Detect which cell encompasses the target text, then output its (X, Y) center coordinate. 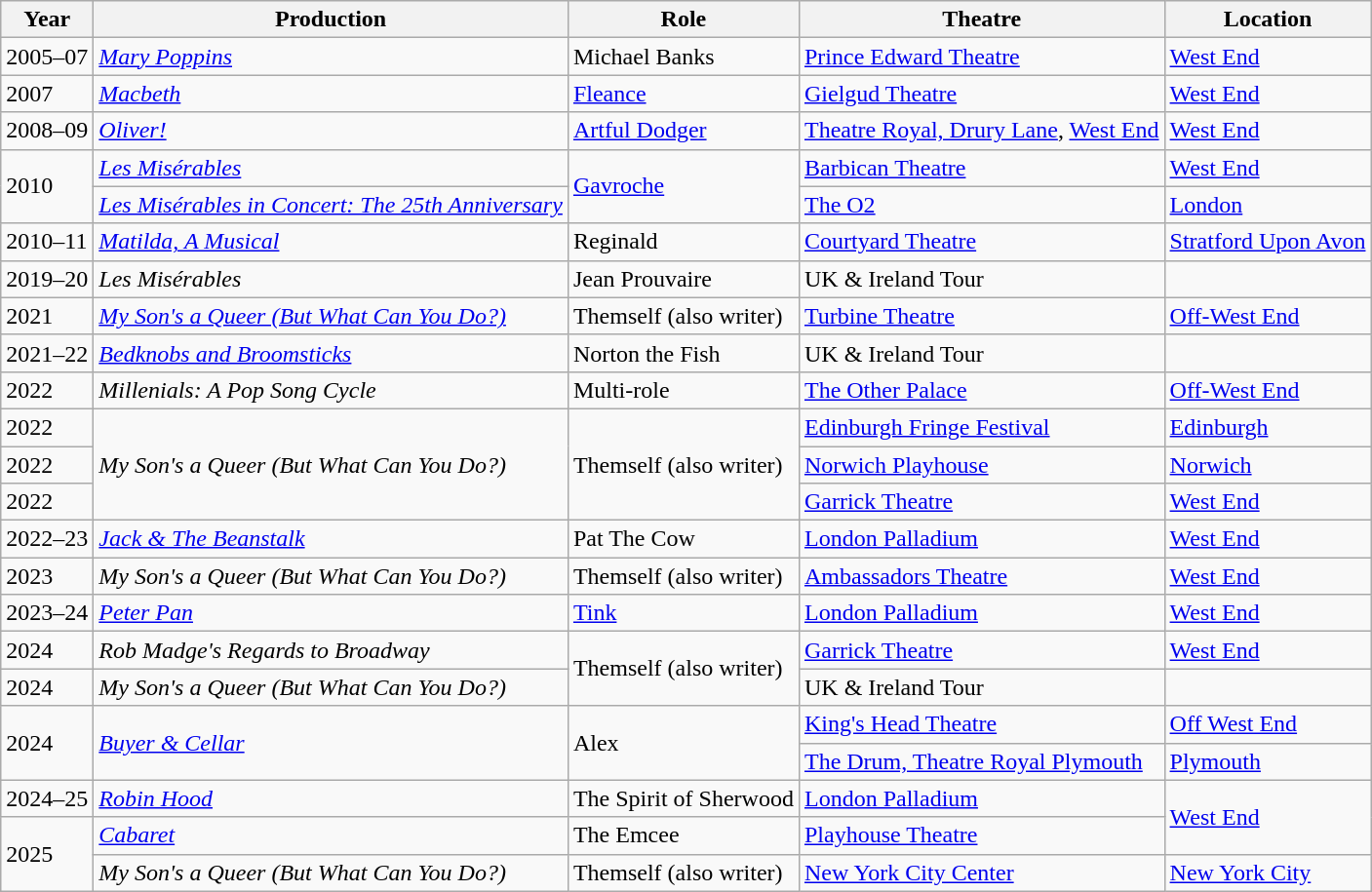
2021–22 (47, 353)
London (1268, 205)
Alex (683, 743)
Cabaret (332, 835)
Norwich (1268, 465)
Rob Madge's Regards to Broadway (332, 650)
Theatre Royal, Drury Lane, West End (981, 131)
Peter Pan (332, 613)
Fleance (683, 94)
2021 (47, 316)
Mary Poppins (332, 57)
2010–11 (47, 242)
2007 (47, 94)
Off West End (1268, 724)
New York City Center (981, 873)
Multi-role (683, 390)
Barbican Theatre (981, 168)
Tink (683, 613)
Pat The Cow (683, 539)
The Emcee (683, 835)
2025 (47, 854)
Gavroche (683, 186)
The O2 (981, 205)
Robin Hood (332, 798)
Michael Banks (683, 57)
Year (47, 19)
Production (332, 19)
Plymouth (1268, 761)
Role (683, 19)
2005–07 (47, 57)
Prince Edward Theatre (981, 57)
Reginald (683, 242)
Edinburgh (1268, 427)
New York City (1268, 873)
The Other Palace (981, 390)
Location (1268, 19)
2024–25 (47, 798)
The Spirit of Sherwood (683, 798)
Buyer & Cellar (332, 743)
Edinburgh Fringe Festival (981, 427)
Jack & The Beanstalk (332, 539)
Courtyard Theatre (981, 242)
Turbine Theatre (981, 316)
Les Misérables in Concert: The 25th Anniversary (332, 205)
Norton the Fish (683, 353)
Playhouse Theatre (981, 835)
2010 (47, 186)
Ambassadors Theatre (981, 576)
The Drum, Theatre Royal Plymouth (981, 761)
2008–09 (47, 131)
2023 (47, 576)
Norwich Playhouse (981, 465)
Bedknobs and Broomsticks (332, 353)
2022–23 (47, 539)
Millenials: A Pop Song Cycle (332, 390)
King's Head Theatre (981, 724)
2023–24 (47, 613)
Macbeth (332, 94)
Jean Prouvaire (683, 279)
Stratford Upon Avon (1268, 242)
Artful Dodger (683, 131)
2019–20 (47, 279)
Oliver! (332, 131)
Theatre (981, 19)
Gielgud Theatre (981, 94)
Matilda, A Musical (332, 242)
